Provide the [X, Y] coordinate of the cell's center where the given text is located.  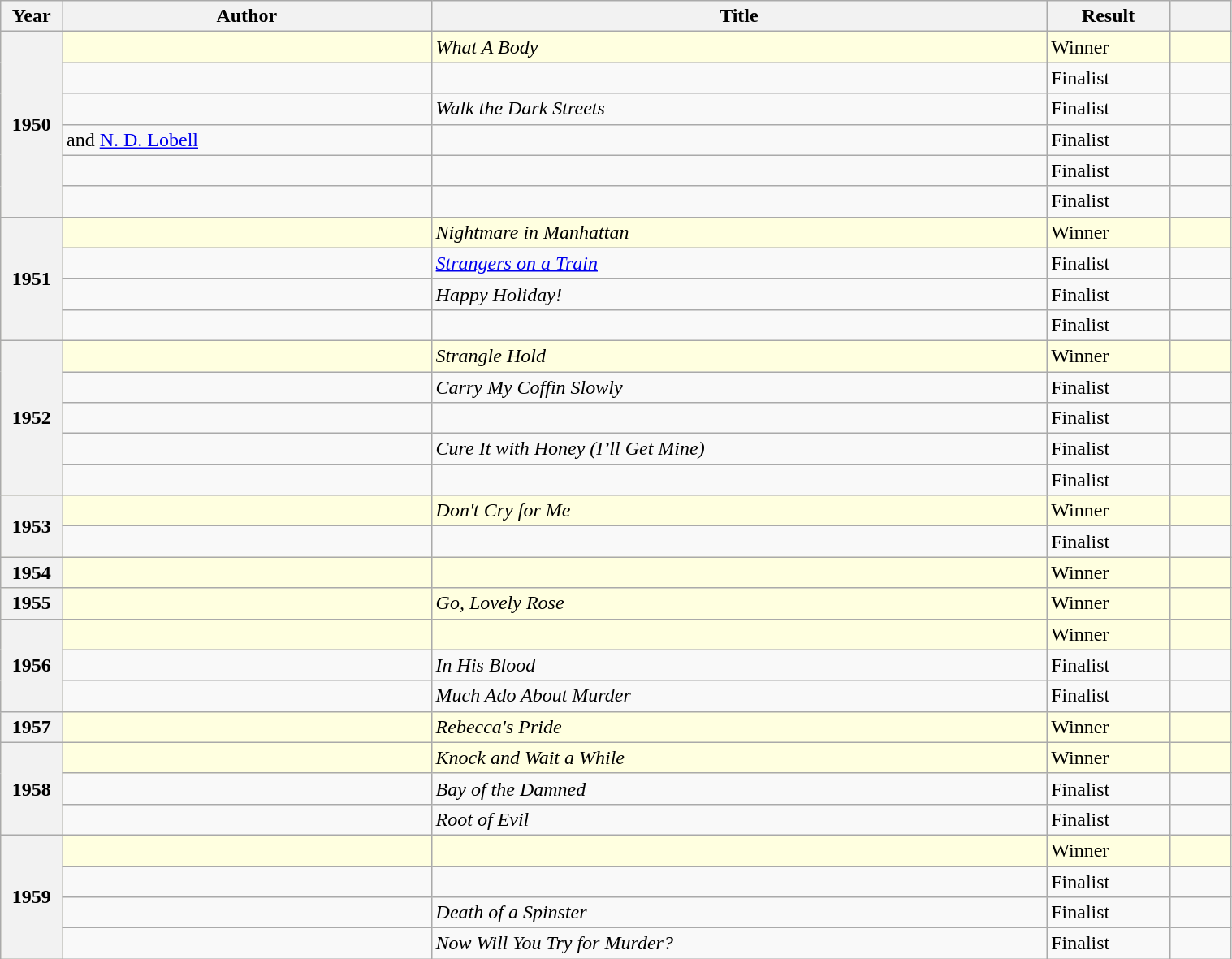
Nightmare in Manhattan [739, 232]
1956 [32, 665]
Bay of the Damned [739, 788]
Cure It with Honey (I’ll Get Mine) [739, 449]
Much Ado About Murder [739, 696]
Root of Evil [739, 819]
Happy Holiday! [739, 294]
Don't Cry for Me [739, 511]
Title [739, 16]
Walk the Dark Streets [739, 109]
Year [32, 16]
1950 [32, 124]
and N. D. Lobell [247, 140]
1957 [32, 727]
Death of a Spinster [739, 913]
Strangers on a Train [739, 263]
1951 [32, 279]
Go, Lovely Rose [739, 603]
1954 [32, 572]
What A Body [739, 47]
1958 [32, 788]
Rebecca's Pride [739, 727]
1959 [32, 896]
Strangle Hold [739, 356]
Author [247, 16]
In His Blood [739, 665]
Knock and Wait a While [739, 758]
Result [1109, 16]
Carry My Coffin Slowly [739, 387]
1953 [32, 526]
1952 [32, 417]
Now Will You Try for Murder? [739, 944]
1955 [32, 603]
